Identify which cell holds the provided text, then report its (X, Y) central coordinate. 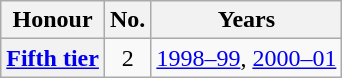
No. (127, 20)
Years (246, 20)
Honour (53, 20)
Fifth tier (53, 58)
1998–99, 2000–01 (246, 58)
2 (127, 58)
